Provide the (X, Y) coordinate of the cell's center where the given text is located.  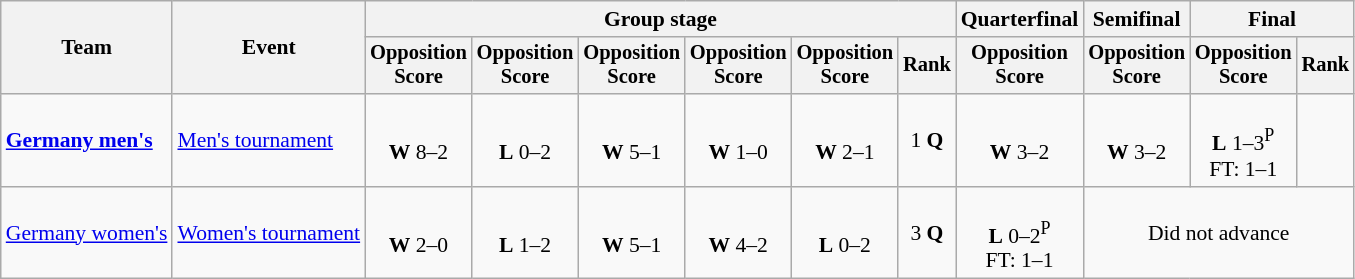
Group stage (660, 19)
W 8–2 (418, 140)
Women's tournament (268, 233)
Germany women's (87, 233)
Final (1272, 19)
W 4–2 (738, 233)
Semifinal (1136, 19)
L 0–2PFT: 1–1 (1020, 233)
L 1–2 (526, 233)
L 1–3PFT: 1–1 (1244, 140)
Team (87, 48)
Men's tournament (268, 140)
3 Q (927, 233)
Did not advance (1218, 233)
W 2–1 (846, 140)
W 2–0 (418, 233)
Germany men's (87, 140)
1 Q (927, 140)
Quarterfinal (1020, 19)
W 1–0 (738, 140)
Event (268, 48)
